Return [x, y] of the center of cell containing provided text 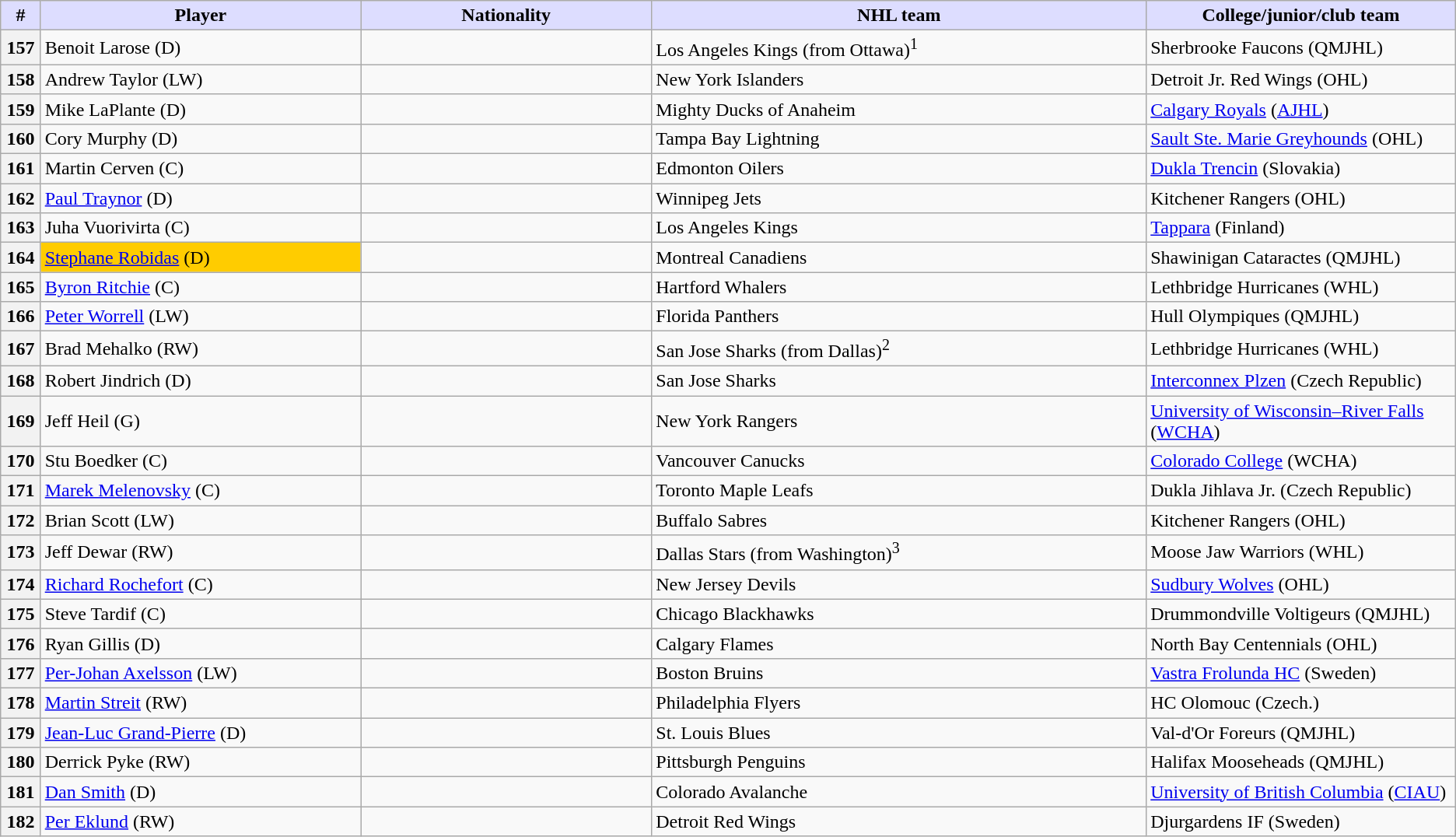
178 [20, 703]
Stu Boedker (C) [201, 461]
Drummondville Voltigeurs (QMJHL) [1301, 614]
163 [20, 228]
165 [20, 287]
Martin Streit (RW) [201, 703]
172 [20, 520]
San Jose Sharks (from Dallas)2 [899, 348]
Per-Johan Axelsson (LW) [201, 674]
Toronto Maple Leafs [899, 491]
Calgary Royals (AJHL) [1301, 109]
Derrick Pyke (RW) [201, 762]
University of British Columbia (CIAU) [1301, 792]
164 [20, 257]
Paul Traynor (D) [201, 198]
Pittsburgh Penguins [899, 762]
Boston Bruins [899, 674]
Sudbury Wolves (OHL) [1301, 584]
168 [20, 380]
Halifax Mooseheads (QMJHL) [1301, 762]
Val-d'Or Foreurs (QMJHL) [1301, 733]
Montreal Canadiens [899, 257]
Djurgardens IF (Sweden) [1301, 821]
Jeff Heil (G) [201, 422]
Juha Vuorivirta (C) [201, 228]
HC Olomouc (Czech.) [1301, 703]
Detroit Jr. Red Wings (OHL) [1301, 79]
181 [20, 792]
Colorado College (WCHA) [1301, 461]
161 [20, 169]
Marek Melenovsky (C) [201, 491]
175 [20, 614]
173 [20, 552]
Buffalo Sabres [899, 520]
# [20, 16]
University of Wisconsin–River Falls (WCHA) [1301, 422]
Vastra Frolunda HC (Sweden) [1301, 674]
Brian Scott (LW) [201, 520]
Dukla Trencin (Slovakia) [1301, 169]
Florida Panthers [899, 317]
Richard Rochefort (C) [201, 584]
157 [20, 48]
167 [20, 348]
Tappara (Finland) [1301, 228]
Los Angeles Kings (from Ottawa)1 [899, 48]
St. Louis Blues [899, 733]
Stephane Robidas (D) [201, 257]
Moose Jaw Warriors (WHL) [1301, 552]
Shawinigan Cataractes (QMJHL) [1301, 257]
Winnipeg Jets [899, 198]
Andrew Taylor (LW) [201, 79]
179 [20, 733]
Sault Ste. Marie Greyhounds (OHL) [1301, 138]
NHL team [899, 16]
Tampa Bay Lightning [899, 138]
Interconnex Plzen (Czech Republic) [1301, 380]
Calgary Flames [899, 643]
Peter Worrell (LW) [201, 317]
Detroit Red Wings [899, 821]
New Jersey Devils [899, 584]
Hull Olympiques (QMJHL) [1301, 317]
180 [20, 762]
Los Angeles Kings [899, 228]
Byron Ritchie (C) [201, 287]
Ryan Gillis (D) [201, 643]
171 [20, 491]
177 [20, 674]
San Jose Sharks [899, 380]
159 [20, 109]
Robert Jindrich (D) [201, 380]
176 [20, 643]
Player [201, 16]
Vancouver Canucks [899, 461]
North Bay Centennials (OHL) [1301, 643]
174 [20, 584]
College/junior/club team [1301, 16]
Jeff Dewar (RW) [201, 552]
Benoit Larose (D) [201, 48]
158 [20, 79]
New York Rangers [899, 422]
Steve Tardif (C) [201, 614]
Hartford Whalers [899, 287]
Colorado Avalanche [899, 792]
Dukla Jihlava Jr. (Czech Republic) [1301, 491]
162 [20, 198]
Mike LaPlante (D) [201, 109]
Chicago Blackhawks [899, 614]
Per Eklund (RW) [201, 821]
166 [20, 317]
160 [20, 138]
Cory Murphy (D) [201, 138]
Jean-Luc Grand-Pierre (D) [201, 733]
170 [20, 461]
Edmonton Oilers [899, 169]
182 [20, 821]
Philadelphia Flyers [899, 703]
Dan Smith (D) [201, 792]
Brad Mehalko (RW) [201, 348]
Nationality [506, 16]
169 [20, 422]
Dallas Stars (from Washington)3 [899, 552]
Sherbrooke Faucons (QMJHL) [1301, 48]
Martin Cerven (C) [201, 169]
Mighty Ducks of Anaheim [899, 109]
New York Islanders [899, 79]
